Locate the cell with the specified text and output its (x, y) center coordinate. 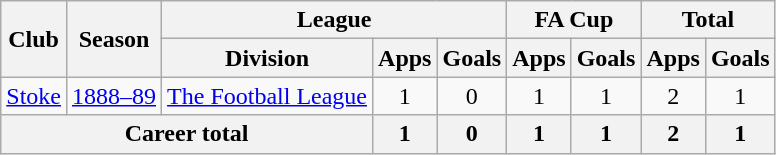
Season (114, 39)
1888–89 (114, 96)
Division (268, 58)
Career total (187, 134)
The Football League (268, 96)
League (334, 20)
FA Cup (574, 20)
Club (34, 39)
Total (708, 20)
Stoke (34, 96)
